For the text-containing cell, return its midpoint in (x, y) coordinate format. 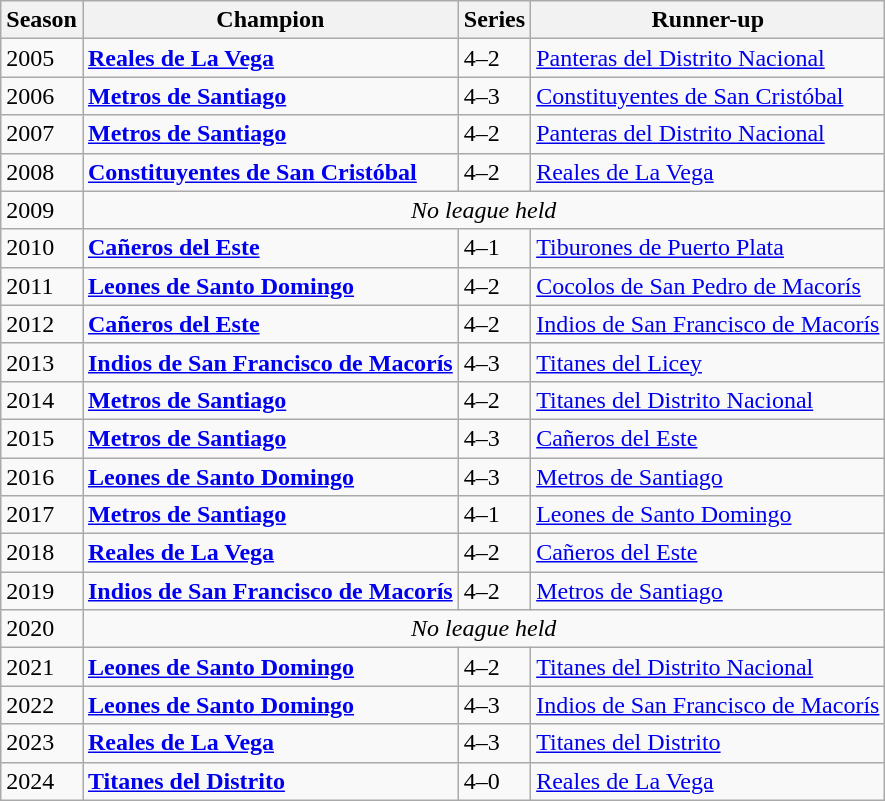
2010 (42, 248)
2023 (42, 743)
2022 (42, 705)
2024 (42, 781)
2015 (42, 438)
2020 (42, 629)
Series (494, 20)
Champion (270, 20)
2021 (42, 667)
2006 (42, 96)
2014 (42, 400)
2005 (42, 58)
2016 (42, 477)
2009 (42, 210)
2018 (42, 553)
2013 (42, 362)
2008 (42, 172)
2012 (42, 324)
Season (42, 20)
Titanes del Licey (708, 362)
2007 (42, 134)
2011 (42, 286)
4–0 (494, 781)
2017 (42, 515)
Cocolos de San Pedro de Macorís (708, 286)
Tiburones de Puerto Plata (708, 248)
2019 (42, 591)
Runner-up (708, 20)
